Output the (X, Y) coordinate of the center of the cell containing the given text.  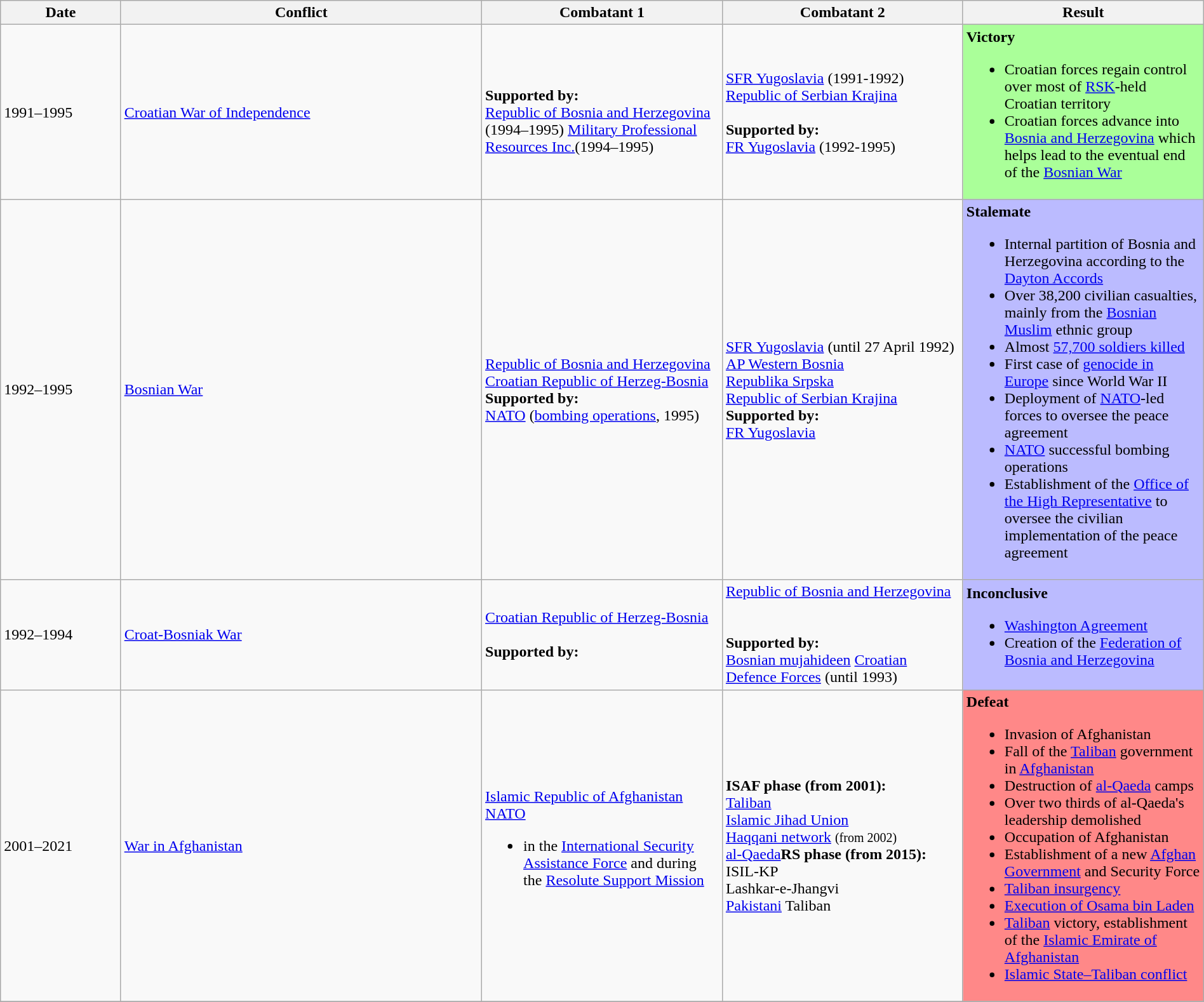
Bosnian War (301, 390)
Croat-Bosniak War (301, 635)
Republic of Bosnia and Herzegovina Supported by: Bosnian mujahideen Croatian Defence Forces (until 1993) (842, 635)
War in Afghanistan (301, 846)
1992–1994 (61, 635)
SFR Yugoslavia (until 27 April 1992) AP Western Bosnia Republika Srpska Republic of Serbian Krajina Supported by: FR Yugoslavia (842, 390)
Result (1083, 13)
Republic of Bosnia and Herzegovina Croatian Republic of Herzeg-Bosnia Supported by: NATO (bombing operations, 1995) (602, 390)
InconclusiveWashington AgreementCreation of the Federation of Bosnia and Herzegovina (1083, 635)
Conflict (301, 13)
ISAF phase (from 2001): TalibanIslamic Jihad UnionHaqqani network (from 2002) al-QaedaRS phase (from 2015): ISIL-KPLashkar-e-JhangviPakistani Taliban (842, 846)
Combatant 1 (602, 13)
Croatian Republic of Herzeg-Bosnia Supported by: (602, 635)
Combatant 2 (842, 13)
Islamic Republic of Afghanistan NATO in the International Security Assistance Force and during the Resolute Support Mission (602, 846)
Date (61, 13)
SFR Yugoslavia (1991-1992) Republic of Serbian Krajina Supported by: FR Yugoslavia (1992-1995) (842, 112)
2001–2021 (61, 846)
Croatian War of Independence (301, 112)
Supported by: Republic of Bosnia and Herzegovina (1994–1995) Military Professional Resources Inc.(1994–1995) (602, 112)
1991–1995 (61, 112)
1992–1995 (61, 390)
